Extract the (X, Y) coordinate from the center of the cell holding the provided text.  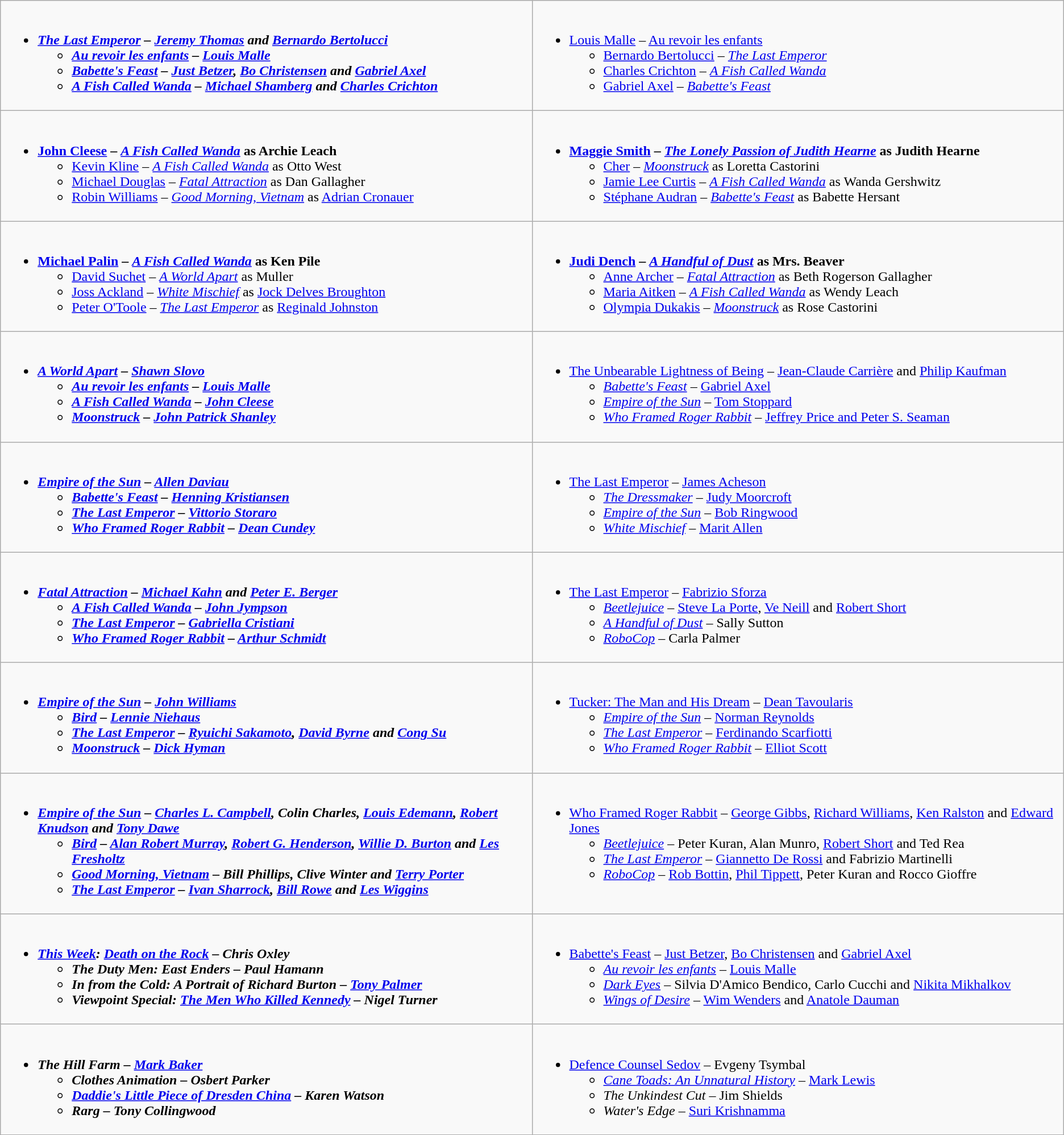
Empire of the Sun – Allen DaviauBabette's Feast – Henning KristiansenThe Last Emperor – Vittorio StoraroWho Framed Roger Rabbit – Dean Cundey (266, 497)
Defence Counsel Sedov – Evgeny TsymbalCane Toads: An Unnatural History – Mark LewisThe Unkindest Cut – Jim ShieldsWater's Edge – Suri Krishnamma (798, 1079)
Louis Malle – Au revoir les enfantsBernardo Bertolucci – The Last EmperorCharles Crichton – A Fish Called WandaGabriel Axel – Babette's Feast (798, 56)
Empire of the Sun – John WilliamsBird – Lennie NiehausThe Last Emperor – Ryuichi Sakamoto, David Byrne and Cong SuMoonstruck – Dick Hyman (266, 718)
A World Apart – Shawn SlovoAu revoir les enfants – Louis MalleA Fish Called Wanda – John CleeseMoonstruck – John Patrick Shanley (266, 387)
The Last Emperor – James AchesonThe Dressmaker – Judy MoorcroftEmpire of the Sun – Bob RingwoodWhite Mischief – Marit Allen (798, 497)
The Last Emperor – Fabrizio SforzaBeetlejuice – Steve La Porte, Ve Neill and Robert ShortA Handful of Dust – Sally SuttonRoboCop – Carla Palmer (798, 607)
The Hill Farm – Mark BakerClothes Animation – Osbert ParkerDaddie's Little Piece of Dresden China – Karen WatsonRarg – Tony Collingwood (266, 1079)
